For the text-containing cell, return its midpoint in (X, Y) coordinate format. 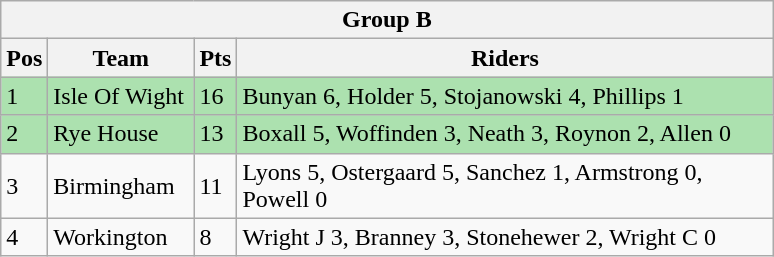
Pos (24, 58)
Lyons 5, Ostergaard 5, Sanchez 1, Armstrong 0, Powell 0 (505, 186)
Rye House (121, 134)
Workington (121, 237)
Birmingham (121, 186)
Wright J 3, Branney 3, Stonehewer 2, Wright C 0 (505, 237)
Isle Of Wight (121, 96)
16 (216, 96)
Pts (216, 58)
Bunyan 6, Holder 5, Stojanowski 4, Phillips 1 (505, 96)
Riders (505, 58)
2 (24, 134)
Team (121, 58)
Group B (387, 20)
1 (24, 96)
4 (24, 237)
13 (216, 134)
8 (216, 237)
11 (216, 186)
Boxall 5, Woffinden 3, Neath 3, Roynon 2, Allen 0 (505, 134)
3 (24, 186)
